Locate the cell with the specified text and output its [x, y] center coordinate. 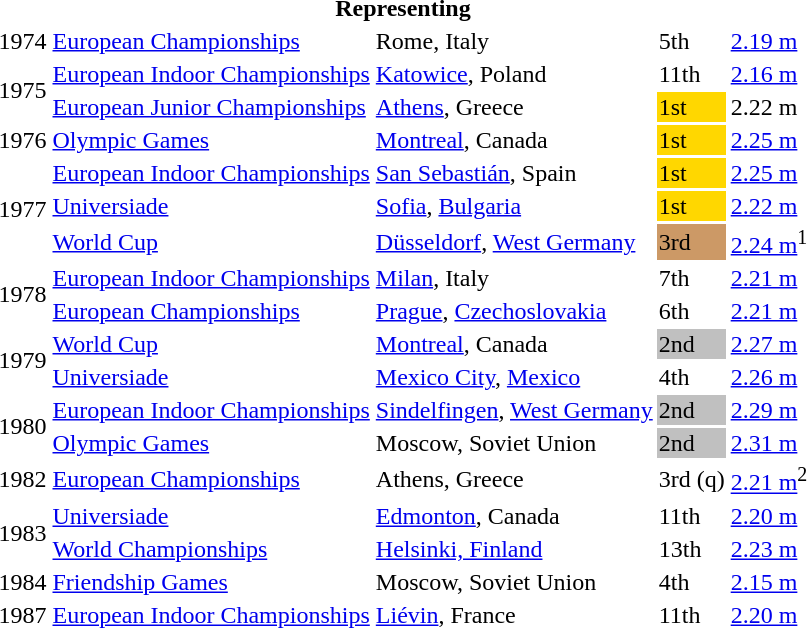
6th [692, 311]
Sindelfingen, West Germany [514, 410]
3rd (q) [692, 479]
Düsseldorf, West Germany [514, 242]
Friendship Games [211, 582]
13th [692, 549]
World Championships [211, 549]
Sofia, Bulgaria [514, 206]
San Sebastián, Spain [514, 173]
European Junior Championships [211, 107]
Helsinki, Finland [514, 549]
Prague, Czechoslovakia [514, 311]
5th [692, 41]
Milan, Italy [514, 278]
Edmonton, Canada [514, 516]
Mexico City, Mexico [514, 377]
3rd [692, 242]
7th [692, 278]
Katowice, Poland [514, 74]
Rome, Italy [514, 41]
